Search for the cell housing the specified text and yield its [x, y] center coordinate. 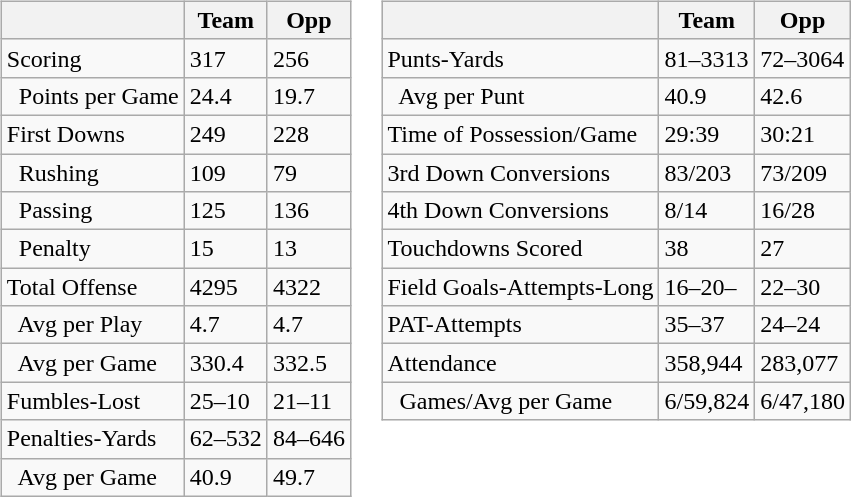
35–37 [707, 325]
24.4 [226, 96]
25–10 [226, 401]
Total Offense [92, 287]
Fumbles-Lost [92, 401]
13 [308, 249]
73/209 [803, 173]
Penalties-Yards [92, 439]
Games/Avg per Game [520, 401]
Avg per Play [92, 325]
84–646 [308, 439]
6/47,180 [803, 401]
Field Goals-Attempts-Long [520, 287]
332.5 [308, 363]
38 [707, 249]
29:39 [707, 134]
4th Down Conversions [520, 211]
4322 [308, 287]
136 [308, 211]
30:21 [803, 134]
22–30 [803, 287]
228 [308, 134]
Penalty [92, 249]
79 [308, 173]
81–3313 [707, 58]
16–20– [707, 287]
19.7 [308, 96]
Points per Game [92, 96]
49.7 [308, 477]
283,077 [803, 363]
6/59,824 [707, 401]
8/14 [707, 211]
256 [308, 58]
16/28 [803, 211]
125 [226, 211]
27 [803, 249]
83/203 [707, 173]
62–532 [226, 439]
PAT-Attempts [520, 325]
21–11 [308, 401]
Rushing [92, 173]
Passing [92, 211]
Time of Possession/Game [520, 134]
3rd Down Conversions [520, 173]
15 [226, 249]
Avg per Punt [520, 96]
24–24 [803, 325]
Touchdowns Scored [520, 249]
330.4 [226, 363]
Attendance [520, 363]
Scoring [92, 58]
72–3064 [803, 58]
42.6 [803, 96]
249 [226, 134]
First Downs [92, 134]
109 [226, 173]
4295 [226, 287]
317 [226, 58]
Punts-Yards [520, 58]
358,944 [707, 363]
